Extract the [x, y] coordinate from the center of the cell holding the provided text.  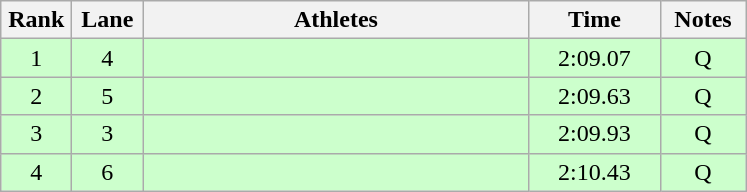
1 [36, 58]
Time [594, 20]
6 [108, 172]
Notes [703, 20]
2:10.43 [594, 172]
Rank [36, 20]
2:09.93 [594, 134]
5 [108, 96]
2:09.07 [594, 58]
Lane [108, 20]
2:09.63 [594, 96]
Athletes [336, 20]
2 [36, 96]
